Find where the given text appears and provide that cell's center as [X, Y] coordinate. 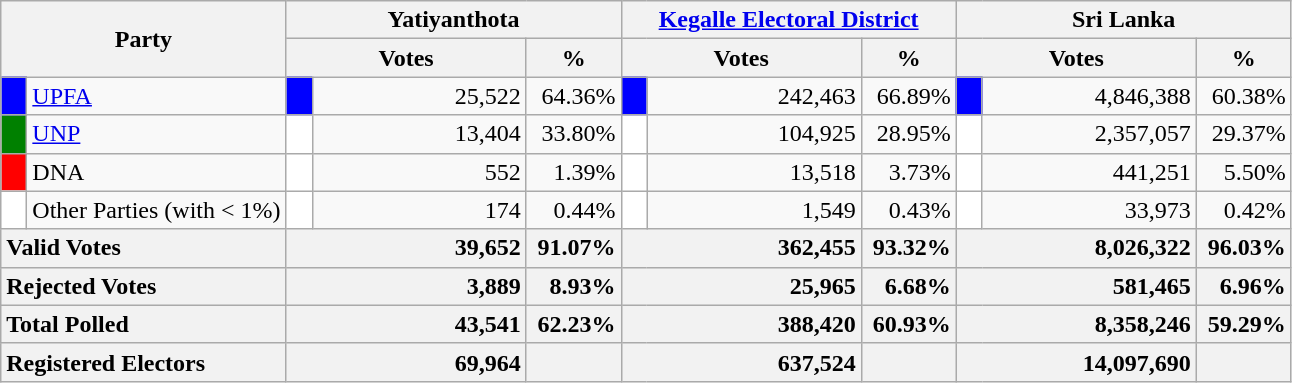
104,925 [754, 134]
13,518 [754, 172]
1,549 [754, 210]
Total Polled [144, 324]
Party [144, 39]
69,964 [406, 362]
29.37% [1244, 134]
14,097,690 [1076, 362]
25,965 [741, 286]
581,465 [1076, 286]
Valid Votes [144, 248]
552 [419, 172]
39,652 [406, 248]
Yatiyanthota [454, 20]
64.36% [574, 96]
DNA [156, 172]
Other Parties (with < 1%) [156, 210]
0.44% [574, 210]
43,541 [406, 324]
93.32% [908, 248]
60.93% [908, 324]
362,455 [741, 248]
5.50% [1244, 172]
174 [419, 210]
33,973 [1089, 210]
13,404 [419, 134]
62.23% [574, 324]
3.73% [908, 172]
6.96% [1244, 286]
UNP [156, 134]
441,251 [1089, 172]
Rejected Votes [144, 286]
Sri Lanka [1124, 20]
Kegalle Electoral District [788, 20]
8,026,322 [1076, 248]
4,846,388 [1089, 96]
637,524 [741, 362]
1.39% [574, 172]
3,889 [406, 286]
0.43% [908, 210]
242,463 [754, 96]
Registered Electors [144, 362]
2,357,057 [1089, 134]
59.29% [1244, 324]
33.80% [574, 134]
6.68% [908, 286]
UPFA [156, 96]
28.95% [908, 134]
66.89% [908, 96]
8.93% [574, 286]
25,522 [419, 96]
8,358,246 [1076, 324]
60.38% [1244, 96]
0.42% [1244, 210]
388,420 [741, 324]
96.03% [1244, 248]
91.07% [574, 248]
